Return [x, y] of the center of cell containing provided text 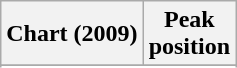
Peak position [189, 34]
Chart (2009) [72, 34]
